Detect which cell encompasses the target text, then output its (X, Y) center coordinate. 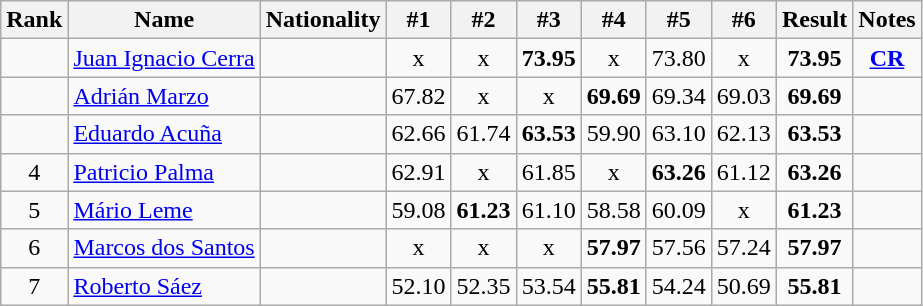
#5 (678, 20)
54.24 (678, 286)
#3 (548, 20)
62.66 (418, 134)
67.82 (418, 96)
57.24 (744, 248)
Adrián Marzo (164, 96)
5 (34, 210)
59.08 (418, 210)
Marcos dos Santos (164, 248)
Name (164, 20)
Rank (34, 20)
Patricio Palma (164, 172)
Notes (887, 20)
#6 (744, 20)
52.10 (418, 286)
6 (34, 248)
Roberto Sáez (164, 286)
73.80 (678, 58)
61.12 (744, 172)
7 (34, 286)
57.56 (678, 248)
Eduardo Acuña (164, 134)
62.91 (418, 172)
Juan Ignacio Cerra (164, 58)
#1 (418, 20)
59.90 (614, 134)
61.10 (548, 210)
69.03 (744, 96)
61.85 (548, 172)
Nationality (323, 20)
58.58 (614, 210)
CR (887, 58)
53.54 (548, 286)
Result (814, 20)
62.13 (744, 134)
69.34 (678, 96)
#2 (484, 20)
52.35 (484, 286)
61.74 (484, 134)
63.10 (678, 134)
Mário Leme (164, 210)
#4 (614, 20)
60.09 (678, 210)
4 (34, 172)
50.69 (744, 286)
